Capture the cell that displays the provided text and extract its [X, Y] central coordinate. 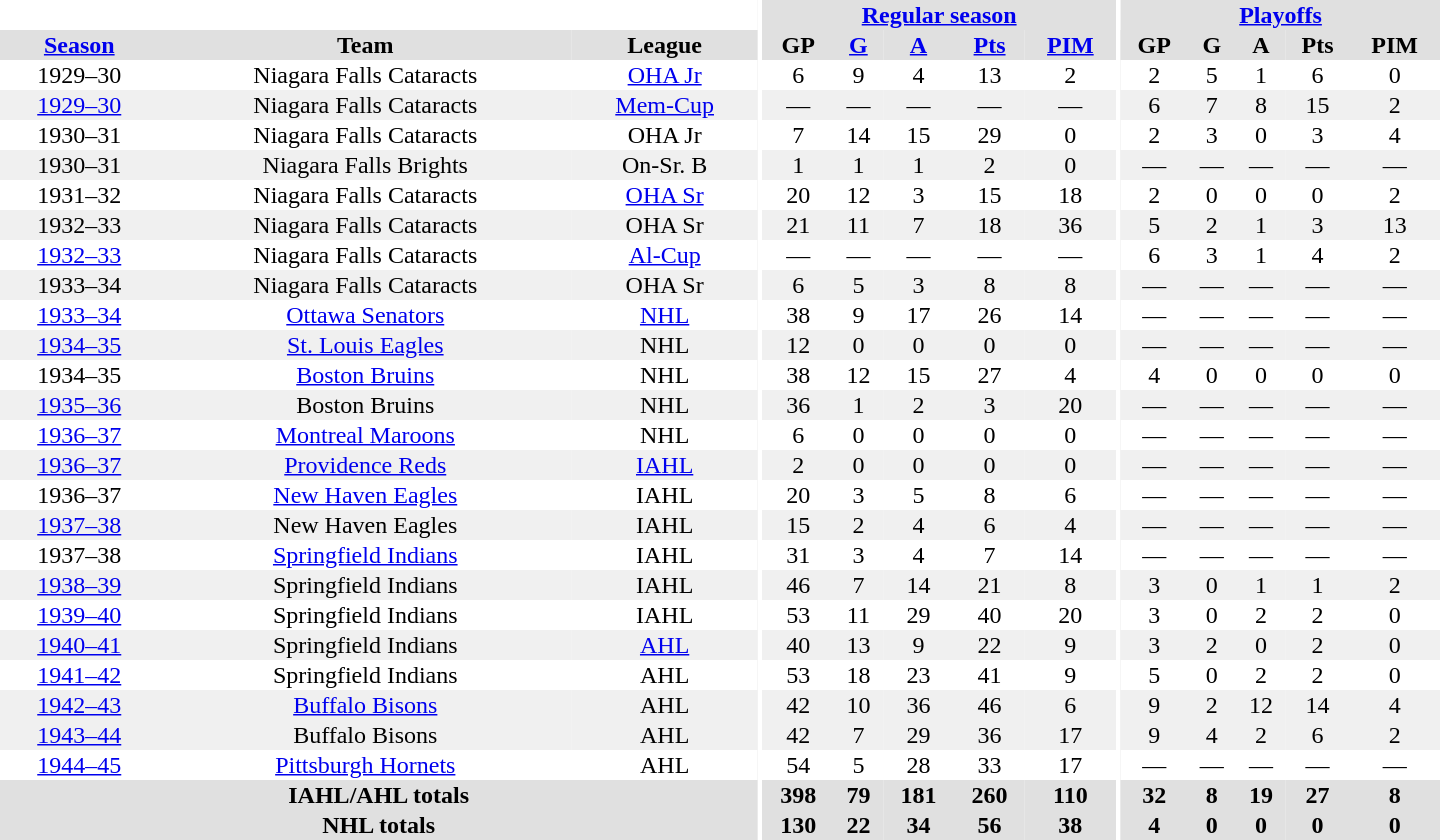
260 [990, 795]
On-Sr. B [664, 165]
1938–39 [80, 585]
1940–41 [80, 645]
56 [990, 825]
Playoffs [1280, 15]
Mem-Cup [664, 105]
Montreal Maroons [366, 435]
1944–45 [80, 765]
1939–40 [80, 615]
NHL totals [378, 825]
1941–42 [80, 675]
Ottawa Senators [366, 315]
League [664, 45]
130 [798, 825]
31 [798, 555]
St. Louis Eagles [366, 345]
34 [918, 825]
10 [858, 705]
Season [80, 45]
1931–32 [80, 195]
1943–44 [80, 735]
79 [858, 795]
26 [990, 315]
41 [990, 675]
Al-Cup [664, 255]
1942–43 [80, 705]
32 [1154, 795]
110 [1070, 795]
Regular season [940, 15]
IAHL/AHL totals [378, 795]
23 [918, 675]
1935–36 [80, 405]
Team [366, 45]
Pittsburgh Hornets [366, 765]
181 [918, 795]
Providence Reds [366, 465]
28 [918, 765]
Niagara Falls Brights [366, 165]
33 [990, 765]
54 [798, 765]
398 [798, 795]
19 [1260, 795]
